Return the (X, Y) coordinate for the center point of the cell that contains the specified text.  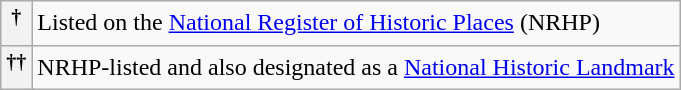
Listed on the National Register of Historic Places (NRHP) (356, 24)
†† (16, 68)
† (16, 24)
NRHP-listed and also designated as a National Historic Landmark (356, 68)
